Find where the given text appears and provide that cell's center as [x, y] coordinate. 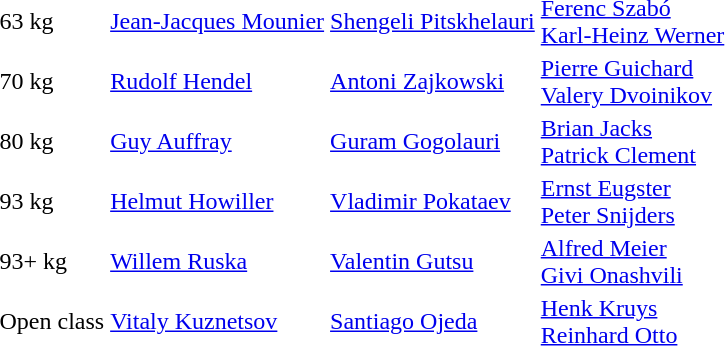
Guram Gogolauri [433, 142]
Helmut Howiller [218, 202]
Willem Ruska [218, 262]
Vladimir Pokataev [433, 202]
Rudolf Hendel [218, 82]
Antoni Zajkowski [433, 82]
Guy Auffray [218, 142]
Valentin Gutsu [433, 262]
